Output the (x, y) coordinate of the center of the cell containing the given text.  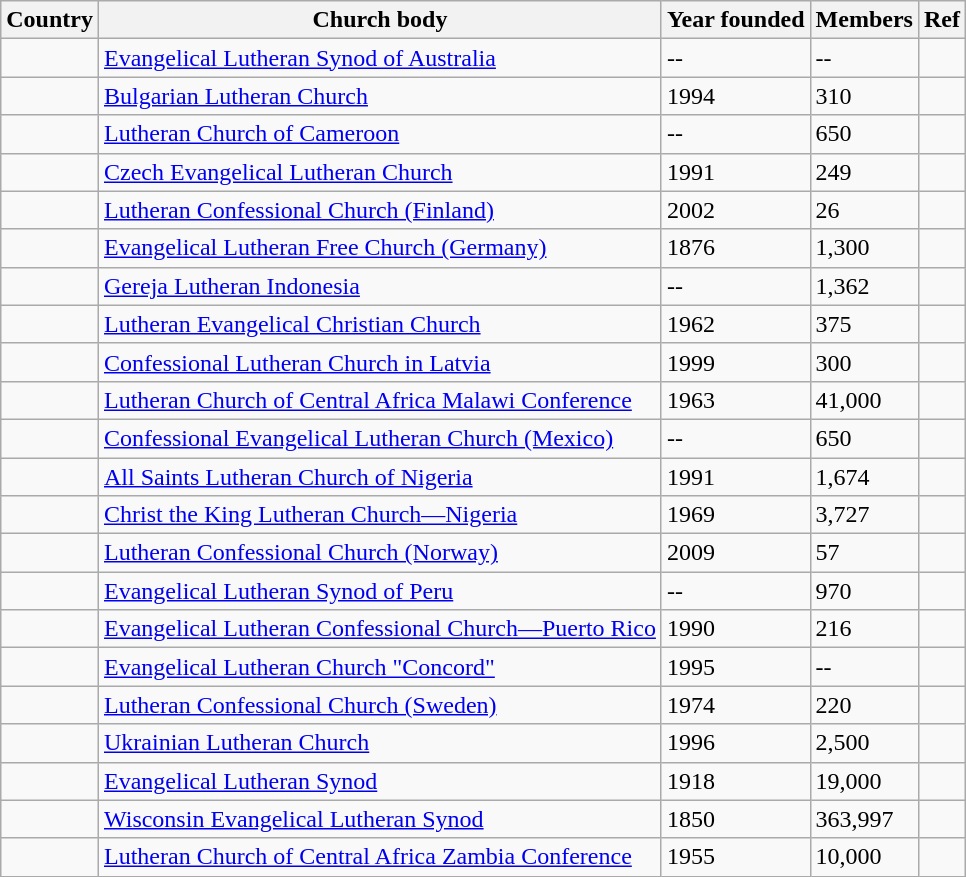
1994 (736, 96)
Evangelical Lutheran Confessional Church—Puerto Rico (380, 629)
Bulgarian Lutheran Church (380, 96)
363,997 (864, 819)
41,000 (864, 400)
Christ the King Lutheran Church—Nigeria (380, 515)
1969 (736, 515)
Lutheran Evangelical Christian Church (380, 324)
1996 (736, 743)
Confessional Lutheran Church in Latvia (380, 362)
310 (864, 96)
3,727 (864, 515)
249 (864, 172)
2,500 (864, 743)
Church body (380, 20)
Ukrainian Lutheran Church (380, 743)
2002 (736, 210)
1974 (736, 705)
Country (50, 20)
Year founded (736, 20)
2009 (736, 553)
Czech Evangelical Lutheran Church (380, 172)
Evangelical Lutheran Synod of Peru (380, 591)
57 (864, 553)
All Saints Lutheran Church of Nigeria (380, 477)
Lutheran Confessional Church (Finland) (380, 210)
10,000 (864, 857)
300 (864, 362)
970 (864, 591)
Gereja Lutheran Indonesia (380, 286)
Evangelical Lutheran Synod of Australia (380, 58)
1876 (736, 248)
216 (864, 629)
Lutheran Confessional Church (Norway) (380, 553)
1963 (736, 400)
26 (864, 210)
Lutheran Confessional Church (Sweden) (380, 705)
1962 (736, 324)
1,300 (864, 248)
Evangelical Lutheran Church "Concord" (380, 667)
1955 (736, 857)
1995 (736, 667)
19,000 (864, 781)
1850 (736, 819)
Evangelical Lutheran Free Church (Germany) (380, 248)
1999 (736, 362)
Ref (942, 20)
1,674 (864, 477)
Members (864, 20)
375 (864, 324)
1918 (736, 781)
Confessional Evangelical Lutheran Church (Mexico) (380, 438)
220 (864, 705)
1,362 (864, 286)
Evangelical Lutheran Synod (380, 781)
Lutheran Church of Central Africa Malawi Conference (380, 400)
Wisconsin Evangelical Lutheran Synod (380, 819)
1990 (736, 629)
Lutheran Church of Central Africa Zambia Conference (380, 857)
Lutheran Church of Cameroon (380, 134)
